Search for the cell housing the specified text and yield its [X, Y] center coordinate. 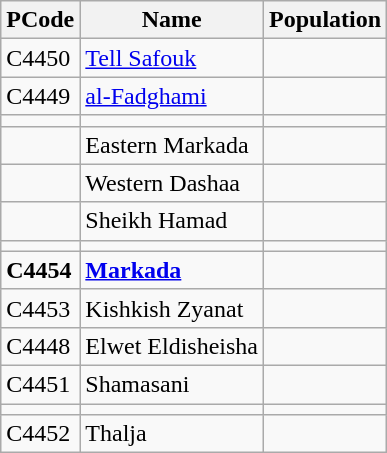
Kishkish Zyanat [172, 308]
Name [172, 20]
C4454 [40, 270]
Population [326, 20]
C4452 [40, 434]
al-Fadghami [172, 96]
PCode [40, 20]
Thalja [172, 434]
Tell Safouk [172, 58]
C4448 [40, 346]
Elwet Eldisheisha [172, 346]
C4450 [40, 58]
Western Dashaa [172, 183]
C4453 [40, 308]
Markada [172, 270]
Shamasani [172, 384]
C4449 [40, 96]
Sheikh Hamad [172, 221]
C4451 [40, 384]
Eastern Markada [172, 145]
